From the cell containing the given text, extract its center point as [x, y] coordinate. 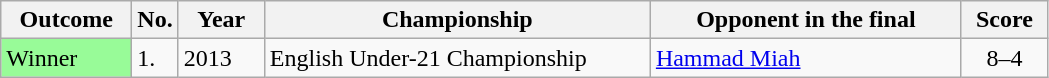
Year [221, 20]
2013 [221, 58]
Championship [457, 20]
Opponent in the final [806, 20]
Hammad Miah [806, 58]
1. [155, 58]
Winner [66, 58]
8–4 [1004, 58]
English Under-21 Championship [457, 58]
No. [155, 20]
Score [1004, 20]
Outcome [66, 20]
